Capture the cell that displays the provided text and extract its (x, y) central coordinate. 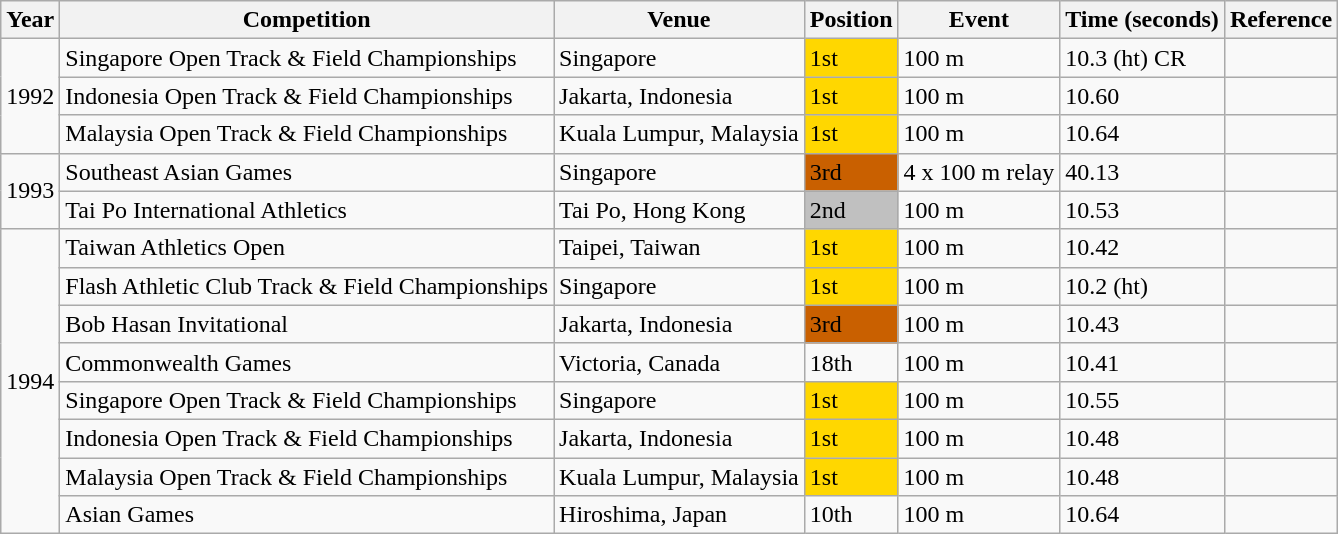
Victoria, Canada (680, 362)
Time (seconds) (1142, 20)
10th (851, 515)
Asian Games (307, 515)
10.60 (1142, 96)
Commonwealth Games (307, 362)
Hiroshima, Japan (680, 515)
Reference (1280, 20)
4 x 100 m relay (979, 172)
Tai Po International Athletics (307, 210)
1994 (30, 381)
Event (979, 20)
1992 (30, 96)
10.55 (1142, 400)
Year (30, 20)
10.2 (ht) (1142, 286)
Southeast Asian Games (307, 172)
10.43 (1142, 324)
18th (851, 362)
40.13 (1142, 172)
10.42 (1142, 248)
Competition (307, 20)
Taiwan Athletics Open (307, 248)
Tai Po, Hong Kong (680, 210)
10.3 (ht) CR (1142, 58)
Taipei, Taiwan (680, 248)
Venue (680, 20)
Flash Athletic Club Track & Field Championships (307, 286)
1993 (30, 191)
Position (851, 20)
2nd (851, 210)
10.41 (1142, 362)
Bob Hasan Invitational (307, 324)
10.53 (1142, 210)
